Return [X, Y] of the center of cell containing provided text 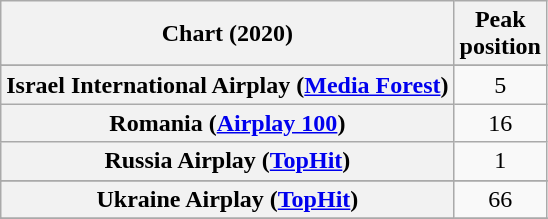
Peak position [500, 34]
1 [500, 161]
Romania (Airplay 100) [228, 123]
5 [500, 85]
16 [500, 123]
Ukraine Airplay (TopHit) [228, 199]
Chart (2020) [228, 34]
Israel International Airplay (Media Forest) [228, 85]
66 [500, 199]
Russia Airplay (TopHit) [228, 161]
